Scan for the cell matching the given text and deliver its [x, y] coordinate at center. 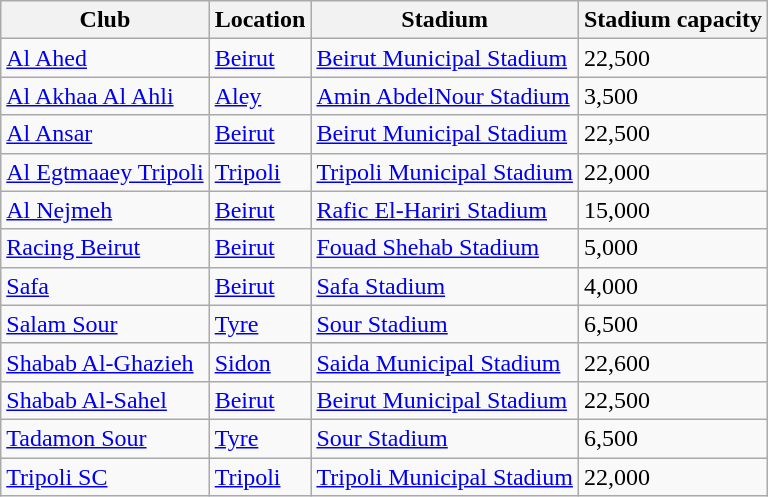
Amin AbdelNour Stadium [445, 96]
Al Nejmeh [105, 210]
15,000 [672, 210]
Location [260, 20]
Al Ahed [105, 58]
Saida Municipal Stadium [445, 362]
Shabab Al-Ghazieh [105, 362]
Sidon [260, 362]
Aley [260, 96]
Tadamon Sour [105, 438]
5,000 [672, 248]
Safa [105, 286]
Al Egtmaaey Tripoli [105, 172]
Racing Beirut [105, 248]
4,000 [672, 286]
Tripoli SC [105, 477]
Al Ansar [105, 134]
Shabab Al-Sahel [105, 400]
Al Akhaa Al Ahli [105, 96]
22,600 [672, 362]
Stadium capacity [672, 20]
Fouad Shehab Stadium [445, 248]
3,500 [672, 96]
Salam Sour [105, 324]
Safa Stadium [445, 286]
Stadium [445, 20]
Rafic El-Hariri Stadium [445, 210]
Club [105, 20]
